Find where the given text appears and provide that cell's center as (X, Y) coordinate. 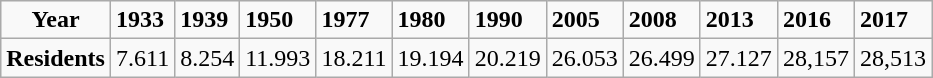
2008 (662, 20)
1939 (208, 20)
1980 (430, 20)
Year (56, 20)
1977 (354, 20)
7.611 (142, 58)
18.211 (354, 58)
2017 (892, 20)
2013 (738, 20)
8.254 (208, 58)
11.993 (278, 58)
26.053 (584, 58)
1933 (142, 20)
2016 (816, 20)
1990 (508, 20)
27.127 (738, 58)
1950 (278, 20)
Residents (56, 58)
20.219 (508, 58)
26.499 (662, 58)
2005 (584, 20)
28,513 (892, 58)
19.194 (430, 58)
28,157 (816, 58)
